Determine the [X, Y] coordinate at the center of the cell enclosing the given text.  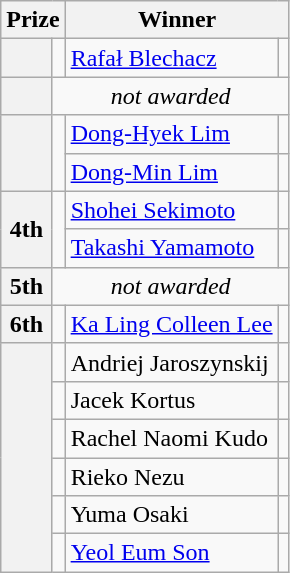
Takashi Yamamoto [172, 248]
Jacek Kortus [172, 400]
Rieko Nezu [172, 477]
Prize [33, 20]
Shohei Sekimoto [172, 210]
Rachel Naomi Kudo [172, 438]
Winner [177, 20]
Yeol Eum Son [172, 553]
Yuma Osaki [172, 515]
5th [27, 286]
Dong-Min Lim [172, 172]
4th [27, 229]
Rafał Blechacz [172, 58]
Ka Ling Colleen Lee [172, 324]
Andriej Jaroszynskij [172, 362]
Dong-Hyek Lim [172, 134]
6th [27, 324]
